Identify which cell holds the provided text, then report its [x, y] central coordinate. 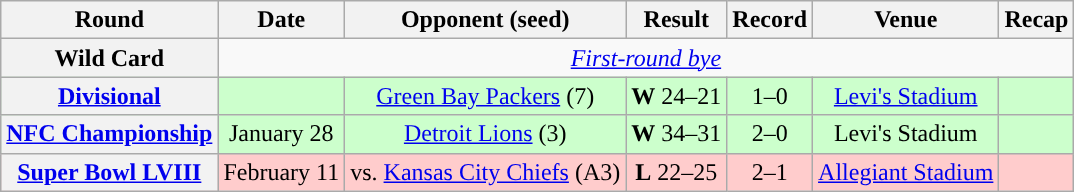
Detroit Lions (3) [486, 134]
2–1 [770, 172]
W 24–21 [676, 96]
February 11 [282, 172]
L 22–25 [676, 172]
W 34–31 [676, 134]
2–0 [770, 134]
Allegiant Stadium [906, 172]
Record [770, 20]
vs. Kansas City Chiefs (A3) [486, 172]
Divisional [110, 96]
Opponent (seed) [486, 20]
Date [282, 20]
Round [110, 20]
NFC Championship [110, 134]
Result [676, 20]
1–0 [770, 96]
Green Bay Packers (7) [486, 96]
Super Bowl LVIII [110, 172]
January 28 [282, 134]
First-round bye [646, 58]
Venue [906, 20]
Recap [1036, 20]
Wild Card [110, 58]
